Find where the given text appears and provide that cell's center as (x, y) coordinate. 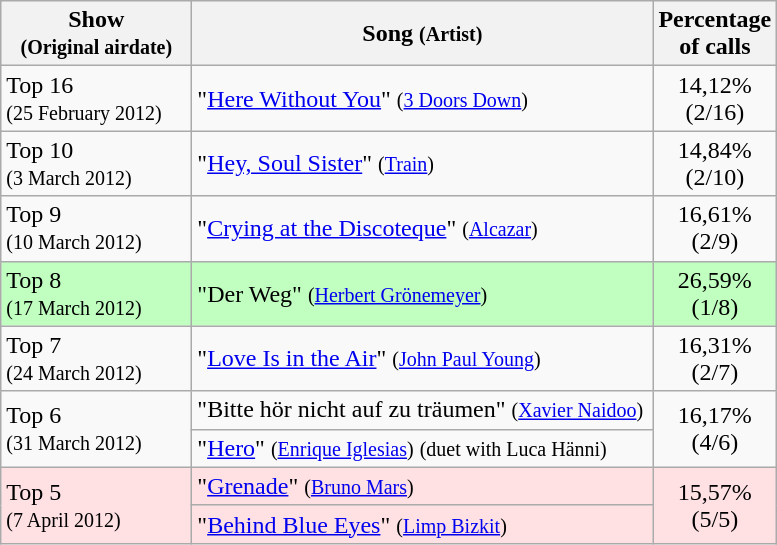
14,12% (2/16) (715, 98)
Top 10(3 March 2012) (96, 164)
"Grenade" (Bruno Mars) (422, 486)
16,61% (2/9) (715, 228)
"Der Weg" (Herbert Grönemeyer) (422, 294)
Top 7(24 March 2012) (96, 358)
Show(Original airdate) (96, 34)
Song (Artist) (422, 34)
Top 8(17 March 2012) (96, 294)
16,17% (4/6) (715, 429)
Top 9(10 March 2012) (96, 228)
"Crying at the Discoteque" (Alcazar) (422, 228)
15,57% (5/5) (715, 505)
"Behind Blue Eyes" (Limp Bizkit) (422, 524)
Top 16(25 February 2012) (96, 98)
Percentage of calls (715, 34)
Top 5(7 April 2012) (96, 505)
26,59% (1/8) (715, 294)
Top 6(31 March 2012) (96, 429)
"Love Is in the Air" (John Paul Young) (422, 358)
"Here Without You" (3 Doors Down) (422, 98)
"Hey, Soul Sister" (Train) (422, 164)
16,31% (2/7) (715, 358)
"Bitte hör nicht auf zu träumen" (Xavier Naidoo) (422, 410)
"Hero" (Enrique Iglesias) (duet with Luca Hänni) (422, 448)
14,84% (2/10) (715, 164)
